Return (x, y) of the center of cell containing provided text 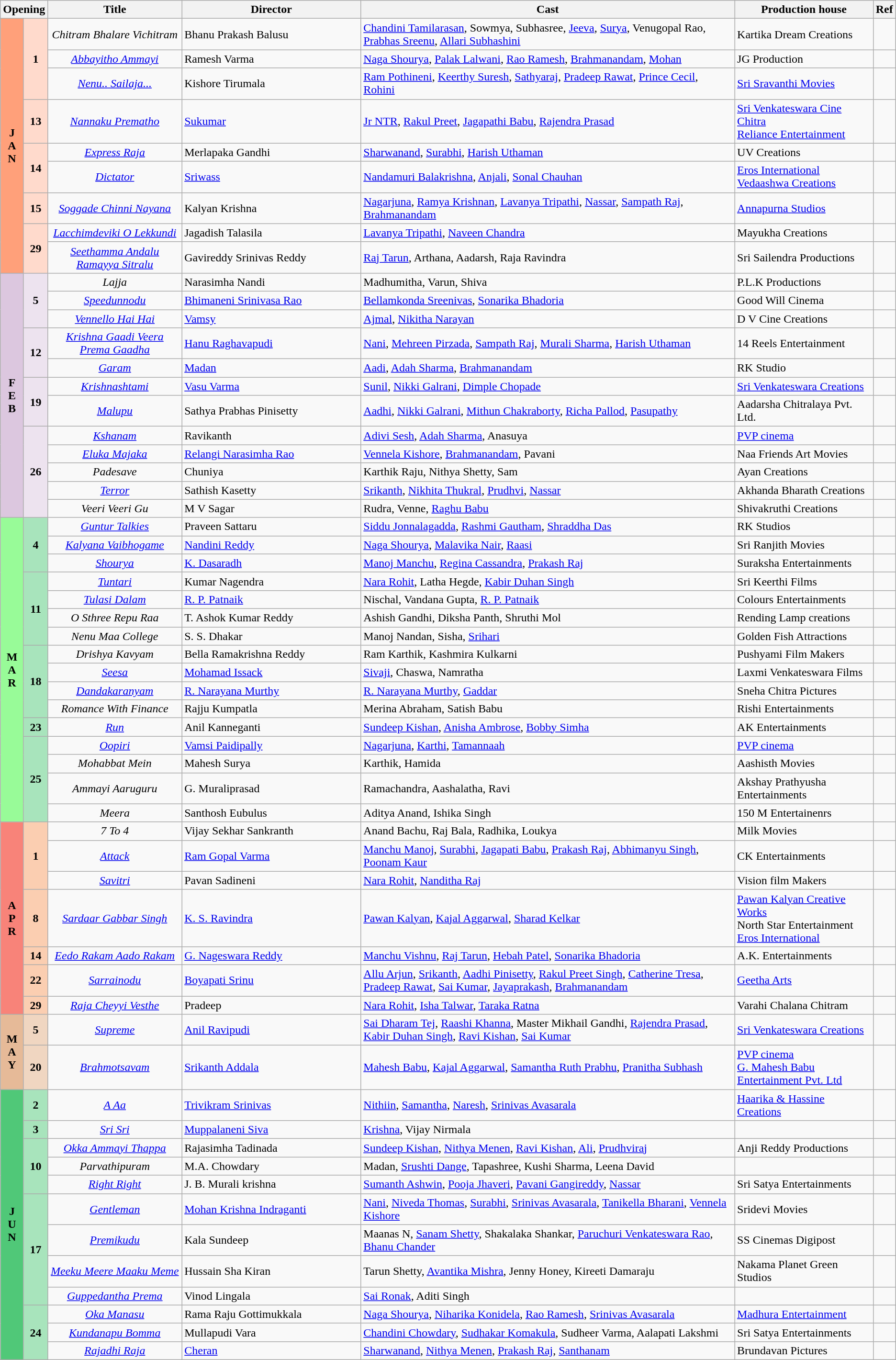
Terror (115, 490)
Karthik, Hamida (548, 764)
Pushyami Film Makers (804, 654)
T. Ashok Kumar Reddy (271, 618)
Ram Gopal Varma (271, 856)
Allu Arjun, Srikanth, Aadhi Pinisetty, Rakul Preet Singh, Catherine Tresa, Pradeep Rawat, Sai Kumar, Jayaprakash, Brahmanandam (548, 980)
Rishi Entertainments (804, 709)
APR (12, 918)
Ref (885, 10)
Sharwanand, Surabhi, Harish Uthaman (548, 152)
JUN (12, 1225)
Eluka Majaka (115, 454)
Supreme (115, 1030)
M.A. Chowdary (271, 1166)
A.K. Entertainments (804, 955)
Eedo Rakam Aado Rakam (115, 955)
Hanu Raghavapudi (271, 344)
Kumar Nagendra (271, 581)
Nara Rohit, Nanditha Raj (548, 880)
Sri Ranjith Movies (804, 545)
Aashisth Movies (804, 764)
Anil Kanneganti (271, 727)
Veeri Veeri Gu (115, 508)
K. S. Ravindra (271, 918)
Sharwanand, Nithya Menen, Prakash Raj, Santhanam (548, 1350)
Bhanu Prakash Balusu (271, 34)
Naga Shourya, Malavika Nair, Raasi (548, 545)
Santhosh Eubulus (271, 813)
Savitri (115, 880)
Milk Movies (804, 831)
Manchu Vishnu, Raj Tarun, Hebah Patel, Sonarika Bhadoria (548, 955)
Sukumar (271, 121)
Guntur Talkies (115, 527)
8 (35, 918)
Rajju Kumpatla (271, 709)
Kala Sundeep (271, 1240)
P.L.K Productions (804, 282)
Anil Ravipudi (271, 1030)
Dictator (115, 177)
Mohabbat Mein (115, 764)
Ram Pothineni, Keerthy Suresh, Sathyaraj, Pradeep Rawat, Prince Cecil, Rohini (548, 83)
S. S. Dhakar (271, 636)
Run (115, 727)
Kishore Tirumala (271, 83)
Ammayi Aaruguru (115, 788)
Narasimha Nandi (271, 282)
26 (35, 472)
Sri Sri (115, 1130)
Mohan Krishna Indraganti (271, 1209)
Production house (804, 10)
15 (35, 208)
Manchu Manoj, Surabhi, Jagapati Babu, Prakash Raj, Abhimanyu Singh, Poonam Kaur (548, 856)
Romance With Finance (115, 709)
2 (35, 1105)
11 (35, 608)
Naga Shourya, Palak Lalwani, Rao Ramesh, Brahmanandam, Mohan (548, 59)
Ajmal, Nikitha Narayan (548, 318)
Sri Keerthi Films (804, 581)
Rajasimha Tadinada (271, 1148)
Right Right (115, 1184)
Gentleman (115, 1209)
Tuntari (115, 581)
Geetha Arts (804, 980)
Good Will Cinema (804, 300)
Cheran (271, 1350)
Merlapaka Gandhi (271, 152)
Krishna, Vijay Nirmala (548, 1130)
Bhimaneni Srinivasa Rao (271, 300)
Sri Sravanthi Movies (804, 83)
12 (35, 352)
Haarika & Hassine Creations (804, 1105)
Chandini Chowdary, Sudhakar Komakula, Sudheer Varma, Aalapati Lakshmi (548, 1332)
Brundavan Pictures (804, 1350)
Aadi, Adah Sharma, Brahmanandam (548, 368)
Attack (115, 856)
Naa Friends Art Movies (804, 454)
A Aa (115, 1105)
Nandini Reddy (271, 545)
Aadarsha Chitralaya Pvt. Ltd. (804, 411)
Anand Bachu, Raj Bala, Radhika, Loukya (548, 831)
Pavan Sadineni (271, 880)
Nakama Planet Green Studios (804, 1271)
Colours Entertainments (804, 599)
Vijay Sekhar Sankranth (271, 831)
22 (35, 980)
Rending Lamp creations (804, 618)
Boyapati Srinu (271, 980)
Premikudu (115, 1240)
Suraksha Entertainments (804, 563)
Malupu (115, 411)
Nandamuri Balakrishna, Anjali, Sonal Chauhan (548, 177)
G. Muraliprasad (271, 788)
G. Nageswara Reddy (271, 955)
Nagarjuna, Karthi, Tamannaah (548, 745)
Raj Tarun, Arthana, Aadarsh, Raja Ravindra (548, 258)
Vamsi Paidipally (271, 745)
Nischal, Vandana Gupta, R. P. Patnaik (548, 599)
Lacchimdeviki O Lekkundi (115, 233)
Karthik Raju, Nithya Shetty, Sam (548, 472)
AK Entertainments (804, 727)
20 (35, 1068)
Krishnashtami (115, 386)
MAY (12, 1052)
Varahi Chalana Chitram (804, 1005)
Pawan Kalyan, Kajal Aggarwal, Sharad Kelkar (548, 918)
Sai Ronak, Aditi Singh (548, 1296)
Oka Manasu (115, 1314)
Bellamkonda Sreenivas, Sonarika Bhadoria (548, 300)
Manoj Manchu, Regina Cassandra, Prakash Raj (548, 563)
150 M Entertainenrs (804, 813)
Nani, Niveda Thomas, Surabhi, Srinivas Avasarala, Tanikella Bharani, Vennela Kishore (548, 1209)
UV Creations (804, 152)
Laxmi Venkateswara Films (804, 673)
Nani, Mehreen Pirzada, Sampath Raj, Murali Sharma, Harish Uthaman (548, 344)
Muppalaneni Siva (271, 1130)
Vamsy (271, 318)
Anji Reddy Productions (804, 1148)
Madhura Entertainment (804, 1314)
Parvathipuram (115, 1166)
Tarun Shetty, Avantika Mishra, Jenny Honey, Kireeti Damaraju (548, 1271)
Ramachandra, Aashalatha, Ravi (548, 788)
Kshanam (115, 436)
Mohamad Issack (271, 673)
CK Entertainments (804, 856)
K. Dasaradh (271, 563)
Opening (24, 10)
Meera (115, 813)
Sathya Prabhas Pinisetty (271, 411)
Raja Cheyyi Vesthe (115, 1005)
JAN (12, 146)
Mullapudi Vara (271, 1332)
Seethamma Andalu Ramayya Sitralu (115, 258)
Sneha Chitra Pictures (804, 691)
PVP cinemaG. Mahesh Babu Entertainment Pvt. Ltd (804, 1068)
Chandini Tamilarasan, Sowmya, Subhasree, Jeeva, Surya, Venugopal Rao, Prabhas Sreenu, Allari Subhashini (548, 34)
3 (35, 1130)
Mahesh Surya (271, 764)
Madan, Srushti Dange, Tapashree, Kushi Sharma, Leena David (548, 1166)
Oopiri (115, 745)
Pawan Kalyan Creative WorksNorth Star EntertainmentEros International (804, 918)
Lavanya Tripathi, Naveen Chandra (548, 233)
13 (35, 121)
Sunil, Nikki Galrani, Dimple Chopade (548, 386)
Naga Shourya, Niharika Konidela, Rao Ramesh, Srinivas Avasarala (548, 1314)
FEB (12, 395)
Golden Fish Attractions (804, 636)
Nenu Maa College (115, 636)
Title (115, 10)
RK Studio (804, 368)
Maanas N, Sanam Shetty, Shakalaka Shankar, Paruchuri Venkateswara Rao, Bhanu Chander (548, 1240)
25 (35, 779)
24 (35, 1332)
Rama Raju Gottimukkala (271, 1314)
Sivaji, Chaswa, Namratha (548, 673)
Sardaar Gabbar Singh (115, 918)
Hussain Sha Kiran (271, 1271)
D V Cine Creations (804, 318)
Srikanth, Nikhita Thukral, Prudhvi, Nassar (548, 490)
Vennello Hai Hai (115, 318)
Sri Venkateswara Cine Chitra Reliance Entertainment (804, 121)
Kundanapu Bomma (115, 1332)
Krishna Gaadi Veera Prema Gaadha (115, 344)
Sathish Kasetty (271, 490)
Ashish Gandhi, Diksha Panth, Shruthi Mol (548, 618)
7 To 4 (115, 831)
23 (35, 727)
Kalyan Krishna (271, 208)
R. P. Patnaik (271, 599)
Aadhi, Nikki Galrani, Mithun Chakraborty, Richa Pallod, Pasupathy (548, 411)
Ravikanth (271, 436)
Abbayitho Ammayi (115, 59)
Jr NTR, Rakul Preet, Jagapathi Babu, Rajendra Prasad (548, 121)
Rudra, Venne, Raghu Babu (548, 508)
Chitram Bhalare Vichitram (115, 34)
Shivakruthi Creations (804, 508)
Vision film Makers (804, 880)
Lajja (115, 282)
Express Raja (115, 152)
Vinod Lingala (271, 1296)
Mayukha Creations (804, 233)
Garam (115, 368)
Guppedantha Prema (115, 1296)
Akshay Prathyusha Entertainments (804, 788)
Trivikram Srinivas (271, 1105)
Tulasi Dalam (115, 599)
RK Studios (804, 527)
Padesave (115, 472)
Mahesh Babu, Kajal Aggarwal, Samantha Ruth Prabhu, Pranitha Subhash (548, 1068)
Nara Rohit, Isha Talwar, Taraka Ratna (548, 1005)
Sriwass (271, 177)
Gavireddy Srinivas Reddy (271, 258)
Jagadish Talasila (271, 233)
Praveen Sattaru (271, 527)
J. B. Murali krishna (271, 1184)
R. Narayana Murthy (271, 691)
Nara Rohit, Latha Hegde, Kabir Duhan Singh (548, 581)
Siddu Jonnalagadda, Rashmi Gautham, Shraddha Das (548, 527)
Ayan Creations (804, 472)
17 (35, 1249)
Director (271, 10)
Rajadhi Raja (115, 1350)
Okka Ammayi Thappa (115, 1148)
Kalyana Vaibhogame (115, 545)
Brahmotsavam (115, 1068)
14 Reels Entertainment (804, 344)
O Sthree Repu Raa (115, 618)
Aditya Anand, Ishika Singh (548, 813)
Soggade Chinni Nayana (115, 208)
18 (35, 682)
Bella Ramakrishna Reddy (271, 654)
Sridevi Movies (804, 1209)
Akhanda Bharath Creations (804, 490)
Relangi Narasimha Rao (271, 454)
Sundeep Kishan, Nithya Menen, Ravi Kishan, Ali, Prudhviraj (548, 1148)
Drishya Kavyam (115, 654)
4 (35, 545)
Adivi Sesh, Adah Sharma, Anasuya (548, 436)
Nithiin, Samantha, Naresh, Srinivas Avasarala (548, 1105)
Annapurna Studios (804, 208)
Sarrainodu (115, 980)
Ramesh Varma (271, 59)
Vasu Varma (271, 386)
Manoj Nandan, Sisha, Srihari (548, 636)
Ram Karthik, Kashmira Kulkarni (548, 654)
10 (35, 1166)
Eros InternationalVedaashwa Creations (804, 177)
Cast (548, 10)
Sumanth Ashwin, Pooja Jhaveri, Pavani Gangireddy, Nassar (548, 1184)
Sai Dharam Tej, Raashi Khanna, Master Mikhail Gandhi, Rajendra Prasad, Kabir Duhan Singh, Ravi Kishan, Sai Kumar (548, 1030)
R. Narayana Murthy, Gaddar (548, 691)
Shourya (115, 563)
Merina Abraham, Satish Babu (548, 709)
Nannaku Prematho (115, 121)
Dandakaranyam (115, 691)
Pradeep (271, 1005)
Vennela Kishore, Brahmanandam, Pavani (548, 454)
MAR (12, 670)
Nenu.. Sailaja... (115, 83)
Sundeep Kishan, Anisha Ambrose, Bobby Simha (548, 727)
Seesa (115, 673)
Madan (271, 368)
M V Sagar (271, 508)
Kartika Dream Creations (804, 34)
Meeku Meere Maaku Meme (115, 1271)
Chuniya (271, 472)
Srikanth Addala (271, 1068)
JG Production (804, 59)
19 (35, 402)
Sri Sailendra Productions (804, 258)
Speedunnodu (115, 300)
Nagarjuna, Ramya Krishnan, Lavanya Tripathi, Nassar, Sampath Raj, Brahmanandam (548, 208)
Madhumitha, Varun, Shiva (548, 282)
SS Cinemas Digipost (804, 1240)
